Return [X, Y] of the center of cell containing provided text 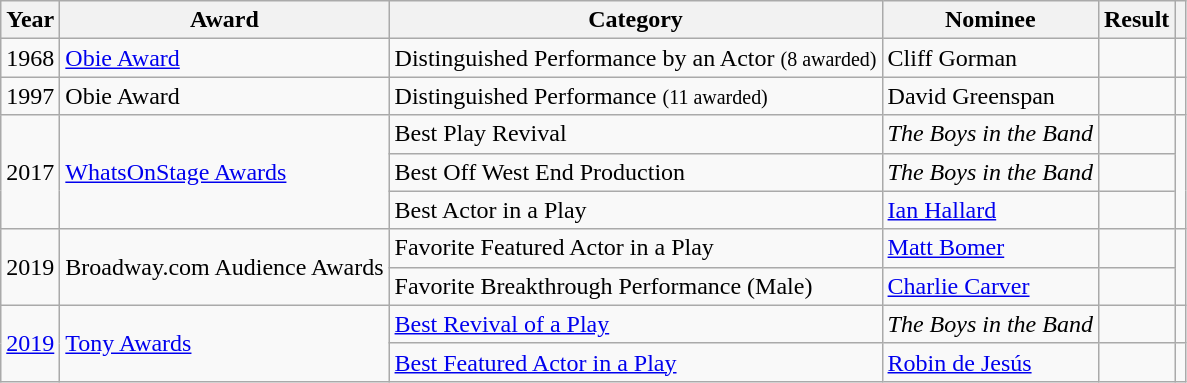
Broadway.com Audience Awards [224, 267]
Ian Hallard [990, 210]
Best Play Revival [636, 134]
Tony Awards [224, 343]
1997 [30, 96]
Best Actor in a Play [636, 210]
Nominee [990, 20]
Category [636, 20]
Distinguished Performance by an Actor (8 awarded) [636, 58]
WhatsOnStage Awards [224, 172]
David Greenspan [990, 96]
Robin de Jesús [990, 362]
Year [30, 20]
Charlie Carver [990, 286]
Matt Bomer [990, 248]
Award [224, 20]
Cliff Gorman [990, 58]
Distinguished Performance (11 awarded) [636, 96]
2017 [30, 172]
Favorite Featured Actor in a Play [636, 248]
Result [1136, 20]
Best Featured Actor in a Play [636, 362]
Best Off West End Production [636, 172]
Best Revival of a Play [636, 324]
1968 [30, 58]
Favorite Breakthrough Performance (Male) [636, 286]
